Locate the cell with the specified text and output its (x, y) center coordinate. 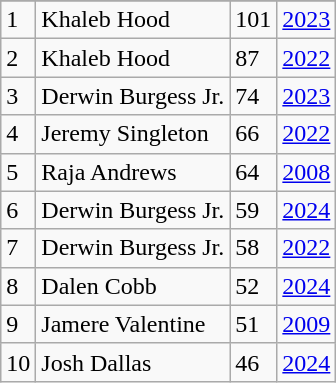
9 (18, 324)
8 (18, 286)
2 (18, 58)
74 (254, 96)
6 (18, 210)
46 (254, 362)
Raja Andrews (133, 172)
5 (18, 172)
Josh Dallas (133, 362)
10 (18, 362)
87 (254, 58)
51 (254, 324)
101 (254, 20)
66 (254, 134)
2009 (306, 324)
1 (18, 20)
7 (18, 248)
Jamere Valentine (133, 324)
59 (254, 210)
3 (18, 96)
4 (18, 134)
Dalen Cobb (133, 286)
52 (254, 286)
64 (254, 172)
Jeremy Singleton (133, 134)
2008 (306, 172)
58 (254, 248)
